Return the (X, Y) coordinate for the center point of the cell that contains the specified text.  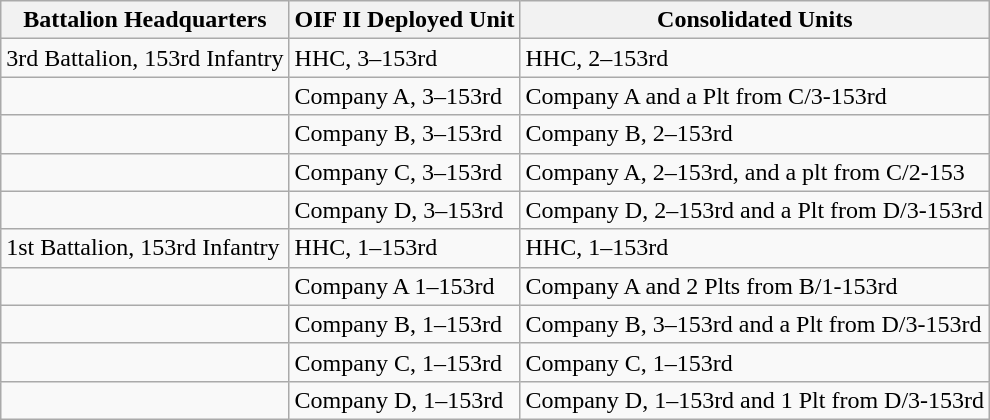
Company B, 3–153rd (404, 134)
Company B, 2–153rd (755, 134)
Company A and a Plt from C/3-153rd (755, 96)
3rd Battalion, 153rd Infantry (145, 58)
Company D, 3–153rd (404, 210)
Company A 1–153rd (404, 286)
Company A, 2–153rd, and a plt from C/2-153 (755, 172)
OIF II Deployed Unit (404, 20)
HHC, 2–153rd (755, 58)
Company D, 1–153rd and 1 Plt from D/3-153rd (755, 400)
Company D, 1–153rd (404, 400)
Company B, 1–153rd (404, 324)
Battalion Headquarters (145, 20)
Company D, 2–153rd and a Plt from D/3-153rd (755, 210)
Company A and 2 Plts from B/1-153rd (755, 286)
Company C, 3–153rd (404, 172)
HHC, 3–153rd (404, 58)
Company B, 3–153rd and a Plt from D/3-153rd (755, 324)
1st Battalion, 153rd Infantry (145, 248)
Company A, 3–153rd (404, 96)
Consolidated Units (755, 20)
